Detect which cell encompasses the target text, then output its [X, Y] center coordinate. 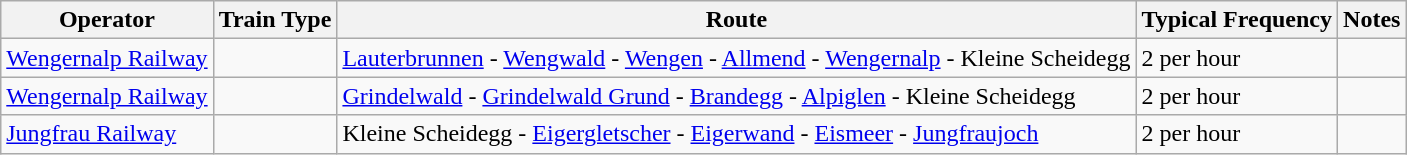
Operator [107, 20]
Grindelwald - Grindelwald Grund - Brandegg - Alpiglen - Kleine Scheidegg [736, 96]
Lauterbrunnen - Wengwald - Wengen - Allmend - Wengernalp - Kleine Scheidegg [736, 58]
Train Type [275, 20]
Notes [1372, 20]
Typical Frequency [1237, 20]
Route [736, 20]
Kleine Scheidegg - Eigergletscher - Eigerwand - Eismeer - Jungfraujoch [736, 134]
Jungfrau Railway [107, 134]
